Capture the cell that displays the provided text and extract its [x, y] central coordinate. 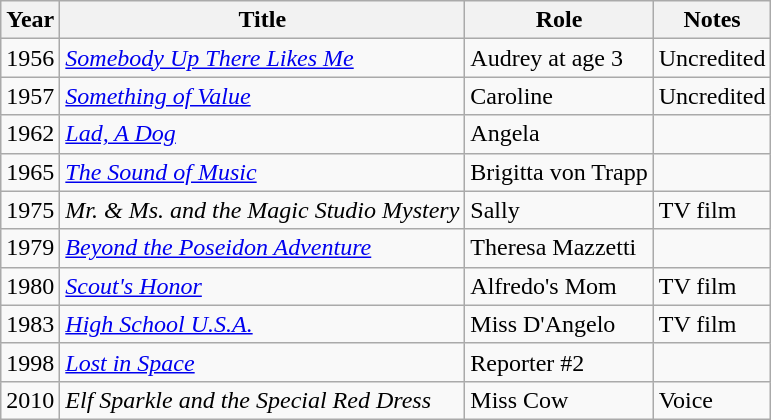
Title [262, 20]
1965 [30, 172]
The Sound of Music [262, 172]
1983 [30, 324]
1962 [30, 134]
Something of Value [262, 96]
1975 [30, 210]
1956 [30, 58]
Beyond the Poseidon Adventure [262, 248]
Theresa Mazzetti [559, 248]
Miss Cow [559, 400]
2010 [30, 400]
Lost in Space [262, 362]
1957 [30, 96]
Brigitta von Trapp [559, 172]
High School U.S.A. [262, 324]
Caroline [559, 96]
Somebody Up There Likes Me [262, 58]
1979 [30, 248]
Sally [559, 210]
Role [559, 20]
Scout's Honor [262, 286]
Audrey at age 3 [559, 58]
Lad, A Dog [262, 134]
Year [30, 20]
Mr. & Ms. and the Magic Studio Mystery [262, 210]
1998 [30, 362]
1980 [30, 286]
Reporter #2 [559, 362]
Elf Sparkle and the Special Red Dress [262, 400]
Voice [712, 400]
Notes [712, 20]
Miss D'Angelo [559, 324]
Alfredo's Mom [559, 286]
Angela [559, 134]
